Identify which cell holds the provided text, then report its [X, Y] central coordinate. 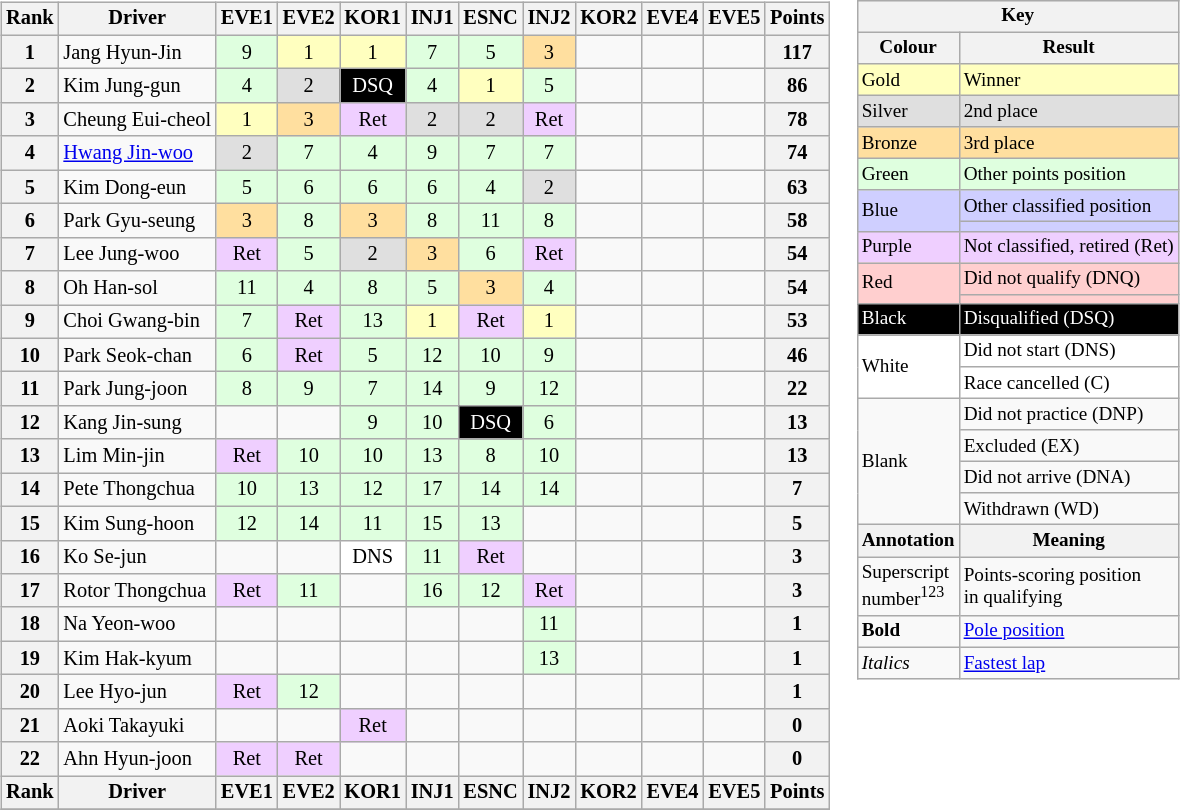
117 [797, 52]
Gold [908, 80]
Pole position [1068, 632]
Na Yeon-woo [138, 624]
Lee Jung-woo [138, 254]
Kang Jin-sung [138, 423]
53 [797, 322]
Kim Hak-kyum [138, 658]
Kim Sung-hoon [138, 523]
Excluded (EX) [1068, 446]
19 [30, 658]
Did not start (DNS) [1068, 351]
DNS [373, 557]
Disqualified (DSQ) [1068, 319]
Italics [908, 663]
Key [1018, 16]
Lee Hyo-jun [138, 692]
Park Gyu-seung [138, 221]
20 [30, 692]
Blank [908, 462]
Did not arrive (DNA) [1068, 478]
18 [30, 624]
Colour [908, 48]
Other points position [1068, 175]
Did not qualify (DNQ) [1068, 279]
3rd place [1068, 143]
Meaning [1068, 541]
Cheung Eui-cheol [138, 120]
Pete Thongchua [138, 490]
Withdrawn (WD) [1068, 509]
Hwang Jin-woo [138, 153]
Park Jung-joon [138, 389]
78 [797, 120]
Ahn Hyun-joon [138, 759]
Annotation [908, 541]
Superscriptnumber123 [908, 586]
Rotor Thongchua [138, 591]
Points-scoring positionin qualifying [1068, 586]
Kim Jung-gun [138, 86]
Park Seok-chan [138, 355]
Bold [908, 632]
Silver [908, 111]
Fastest lap [1068, 663]
Purple [908, 247]
Result [1068, 48]
Ko Se-jun [138, 557]
Lim Min-jin [138, 456]
Kim Dong-eun [138, 187]
58 [797, 221]
Aoki Takayuki [138, 725]
74 [797, 153]
Green [908, 175]
Oh Han-sol [138, 288]
Red [908, 284]
Blue [908, 210]
63 [797, 187]
White [908, 366]
Winner [1068, 80]
Jang Hyun-Jin [138, 52]
Choi Gwang-bin [138, 322]
Not classified, retired (Ret) [1068, 247]
Black [908, 319]
Race cancelled (C) [1068, 383]
21 [30, 725]
86 [797, 86]
Other classified position [1068, 206]
2nd place [1068, 111]
Bronze [908, 143]
46 [797, 355]
Did not practice (DNP) [1068, 414]
